From the cell containing the given text, extract its center point as (x, y) coordinate. 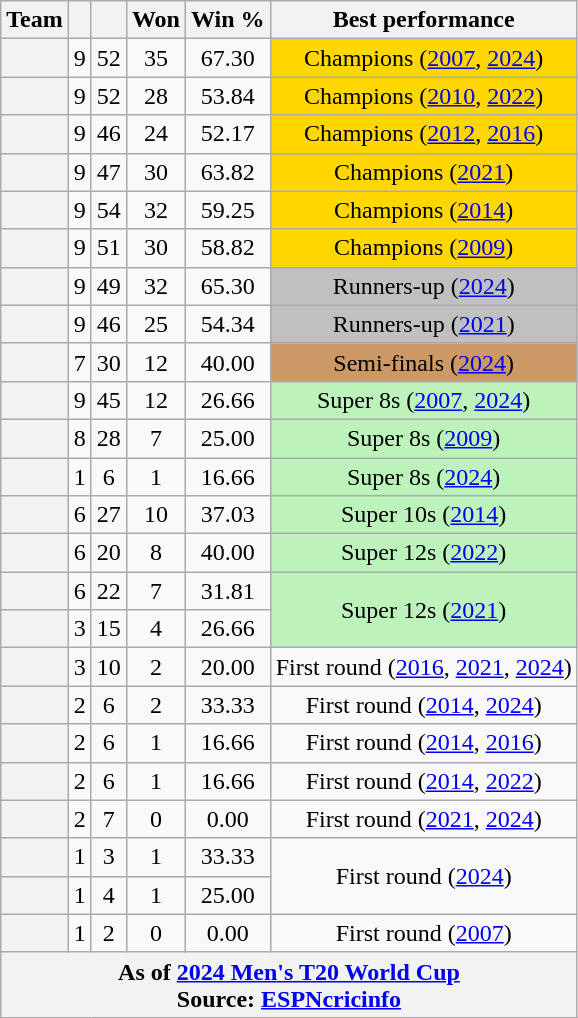
Super 12s (2021) (424, 610)
Champions (2007, 2024) (424, 58)
Super 8s (2009) (424, 438)
Semi-finals (2024) (424, 362)
20 (108, 553)
49 (108, 286)
51 (108, 248)
54 (108, 210)
First round (2007) (424, 933)
58.82 (228, 248)
Best performance (424, 20)
Champions (2012, 2016) (424, 134)
Champions (2009) (424, 248)
First round (2016, 2021, 2024) (424, 667)
Won (156, 20)
Champions (2021) (424, 172)
52.17 (228, 134)
45 (108, 400)
31.81 (228, 591)
Super 10s (2014) (424, 515)
65.30 (228, 286)
Super 12s (2022) (424, 553)
59.25 (228, 210)
22 (108, 591)
Runners-up (2021) (424, 324)
Super 8s (2024) (424, 477)
Super 8s (2007, 2024) (424, 400)
54.34 (228, 324)
37.03 (228, 515)
53.84 (228, 96)
Win % (228, 20)
15 (108, 629)
First round (2024) (424, 876)
24 (156, 134)
20.00 (228, 667)
First round (2014, 2016) (424, 743)
63.82 (228, 172)
First round (2014, 2022) (424, 781)
Champions (2014) (424, 210)
Runners-up (2024) (424, 286)
27 (108, 515)
As of 2024 Men's T20 World CupSource: ESPNcricinfo (289, 984)
35 (156, 58)
Team (35, 20)
First round (2014, 2024) (424, 705)
25 (156, 324)
47 (108, 172)
Champions (2010, 2022) (424, 96)
67.30 (228, 58)
First round (2021, 2024) (424, 819)
